Return [x, y] of the center of cell containing provided text 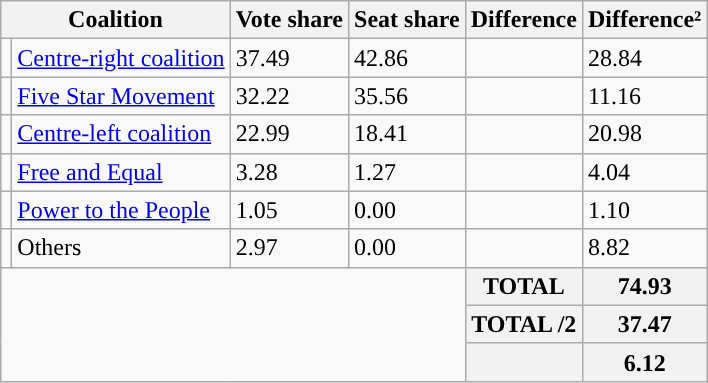
42.86 [408, 58]
Coalition [116, 20]
18.41 [408, 134]
Seat share [408, 20]
TOTAL /2 [524, 324]
11.16 [644, 96]
Power to the People [121, 210]
Centre-right coalition [121, 58]
8.82 [644, 248]
Difference² [644, 20]
37.49 [289, 58]
4.04 [644, 172]
22.99 [289, 134]
3.28 [289, 172]
2.97 [289, 248]
Others [121, 248]
Five Star Movement [121, 96]
Centre-left coalition [121, 134]
35.56 [408, 96]
Free and Equal [121, 172]
1.27 [408, 172]
Difference [524, 20]
37.47 [644, 324]
1.10 [644, 210]
32.22 [289, 96]
20.98 [644, 134]
1.05 [289, 210]
TOTAL [524, 286]
Vote share [289, 20]
74.93 [644, 286]
28.84 [644, 58]
6.12 [644, 362]
